From the cell containing the given text, extract its center point as (x, y) coordinate. 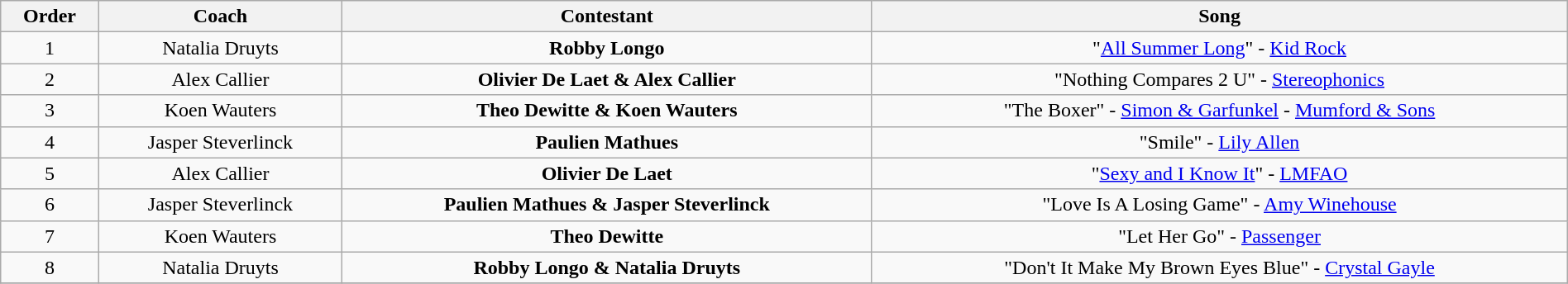
6 (50, 205)
"The Boxer" - Simon & Garfunkel - Mumford & Sons (1219, 111)
Paulien Mathues (607, 142)
5 (50, 173)
Contestant (607, 17)
"Smile" - Lily Allen (1219, 142)
"Let Her Go" - Passenger (1219, 236)
Theo Dewitte & Koen Wauters (607, 111)
"All Summer Long" - Kid Rock (1219, 48)
3 (50, 111)
Theo Dewitte (607, 236)
4 (50, 142)
Coach (220, 17)
Robby Longo (607, 48)
"Nothing Compares 2 U" - Stereophonics (1219, 79)
2 (50, 79)
7 (50, 236)
Order (50, 17)
Song (1219, 17)
Paulien Mathues & Jasper Steverlinck (607, 205)
"Love Is A Losing Game" - Amy Winehouse (1219, 205)
Olivier De Laet & Alex Callier (607, 79)
"Don't It Make My Brown Eyes Blue" - Crystal Gayle (1219, 267)
Robby Longo & Natalia Druyts (607, 267)
8 (50, 267)
1 (50, 48)
"Sexy and I Know It" - LMFAO (1219, 173)
Olivier De Laet (607, 173)
